Return the (x, y) coordinate for the center point of the cell that contains the specified text.  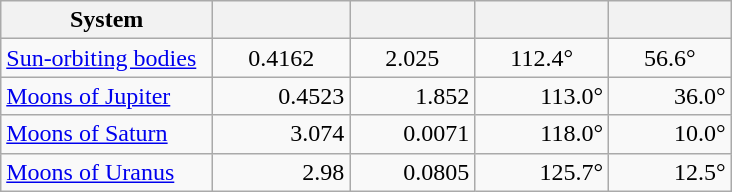
Moons of Jupiter (107, 96)
Sun-orbiting bodies (107, 58)
112.4° (542, 58)
56.6° (670, 58)
2.98 (282, 172)
0.4523 (282, 96)
0.0805 (412, 172)
125.7° (542, 172)
System (107, 20)
2.025 (412, 58)
1.852 (412, 96)
10.0° (670, 134)
36.0° (670, 96)
Moons of Uranus (107, 172)
0.4162 (282, 58)
3.074 (282, 134)
0.0071 (412, 134)
118.0° (542, 134)
Moons of Saturn (107, 134)
12.5° (670, 172)
113.0° (542, 96)
